Pinpoint the cell where the given text exists, returning its [X, Y] midpoint coordinate. 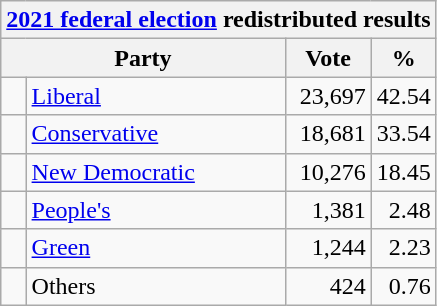
424 [328, 286]
2.48 [404, 210]
Conservative [156, 134]
23,697 [328, 96]
Party [143, 58]
18.45 [404, 172]
% [404, 58]
33.54 [404, 134]
Vote [328, 58]
Green [156, 248]
New Democratic [156, 172]
People's [156, 210]
Others [156, 286]
Liberal [156, 96]
2.23 [404, 248]
1,244 [328, 248]
10,276 [328, 172]
1,381 [328, 210]
18,681 [328, 134]
2021 federal election redistributed results [218, 20]
0.76 [404, 286]
42.54 [404, 96]
